Detect which cell encompasses the target text, then output its [X, Y] center coordinate. 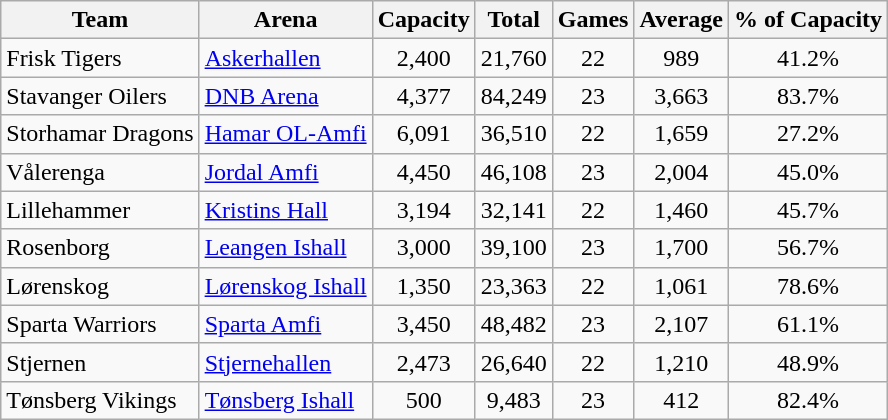
41.2% [808, 58]
DNB Arena [286, 96]
989 [682, 58]
3,663 [682, 96]
32,141 [514, 210]
3,450 [424, 324]
Arena [286, 20]
45.7% [808, 210]
48.9% [808, 362]
Games [593, 20]
78.6% [808, 286]
Sparta Warriors [100, 324]
1,460 [682, 210]
Lørenskog Ishall [286, 286]
Average [682, 20]
84,249 [514, 96]
Total [514, 20]
83.7% [808, 96]
2,004 [682, 172]
Vålerenga [100, 172]
56.7% [808, 248]
36,510 [514, 134]
Lørenskog [100, 286]
Kristins Hall [286, 210]
Stavanger Oilers [100, 96]
21,760 [514, 58]
Capacity [424, 20]
1,350 [424, 286]
Storhamar Dragons [100, 134]
9,483 [514, 400]
2,107 [682, 324]
Askerhallen [286, 58]
4,377 [424, 96]
Stjernehallen [286, 362]
Stjernen [100, 362]
Tønsberg Vikings [100, 400]
Jordal Amfi [286, 172]
48,482 [514, 324]
Lillehammer [100, 210]
1,700 [682, 248]
Rosenborg [100, 248]
61.1% [808, 324]
45.0% [808, 172]
2,473 [424, 362]
2,400 [424, 58]
26,640 [514, 362]
Frisk Tigers [100, 58]
6,091 [424, 134]
Leangen Ishall [286, 248]
3,194 [424, 210]
3,000 [424, 248]
82.4% [808, 400]
412 [682, 400]
1,061 [682, 286]
46,108 [514, 172]
1,210 [682, 362]
23,363 [514, 286]
Sparta Amfi [286, 324]
% of Capacity [808, 20]
39,100 [514, 248]
500 [424, 400]
Tønsberg Ishall [286, 400]
Hamar OL-Amfi [286, 134]
Team [100, 20]
1,659 [682, 134]
27.2% [808, 134]
4,450 [424, 172]
